For the text-containing cell, return its midpoint in (x, y) coordinate format. 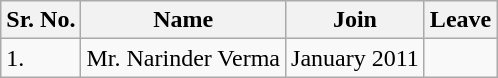
Mr. Narinder Verma (184, 58)
Sr. No. (41, 20)
Join (356, 20)
January 2011 (356, 58)
1. (41, 58)
Leave (460, 20)
Name (184, 20)
